For the text-containing cell, return its midpoint in [X, Y] coordinate format. 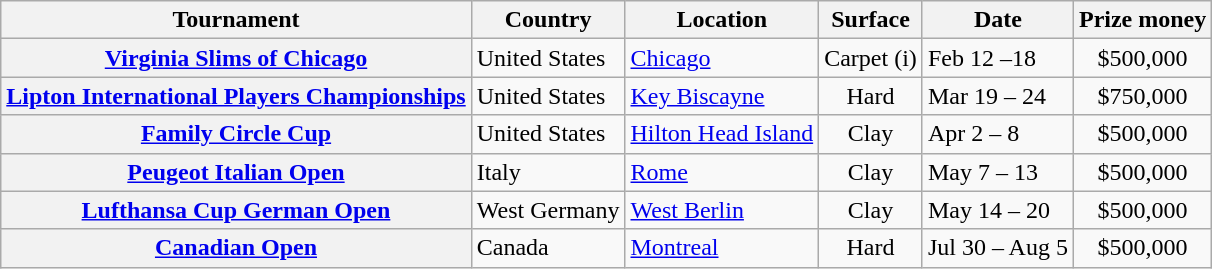
Lipton International Players Championships [236, 96]
Hilton Head Island [722, 134]
Surface [871, 20]
Country [548, 20]
$750,000 [1142, 96]
Canadian Open [236, 248]
West Berlin [722, 210]
Prize money [1142, 20]
Mar 19 – 24 [998, 96]
West Germany [548, 210]
Canada [548, 248]
Carpet (i) [871, 58]
Virginia Slims of Chicago [236, 58]
Rome [722, 172]
Feb 12 –18 [998, 58]
Lufthansa Cup German Open [236, 210]
Peugeot Italian Open [236, 172]
Italy [548, 172]
Location [722, 20]
Date [998, 20]
Key Biscayne [722, 96]
May 7 – 13 [998, 172]
May 14 – 20 [998, 210]
Family Circle Cup [236, 134]
Jul 30 – Aug 5 [998, 248]
Tournament [236, 20]
Chicago [722, 58]
Apr 2 – 8 [998, 134]
Montreal [722, 248]
